From the cell containing the given text, extract its center point as (x, y) coordinate. 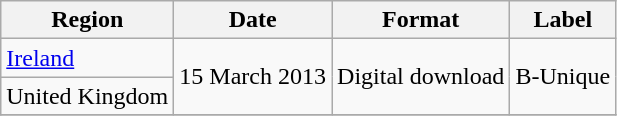
Digital download (421, 77)
Region (88, 20)
Format (421, 20)
United Kingdom (88, 96)
Label (563, 20)
Ireland (88, 58)
15 March 2013 (253, 77)
B-Unique (563, 77)
Date (253, 20)
